Search for the cell housing the specified text and yield its [X, Y] center coordinate. 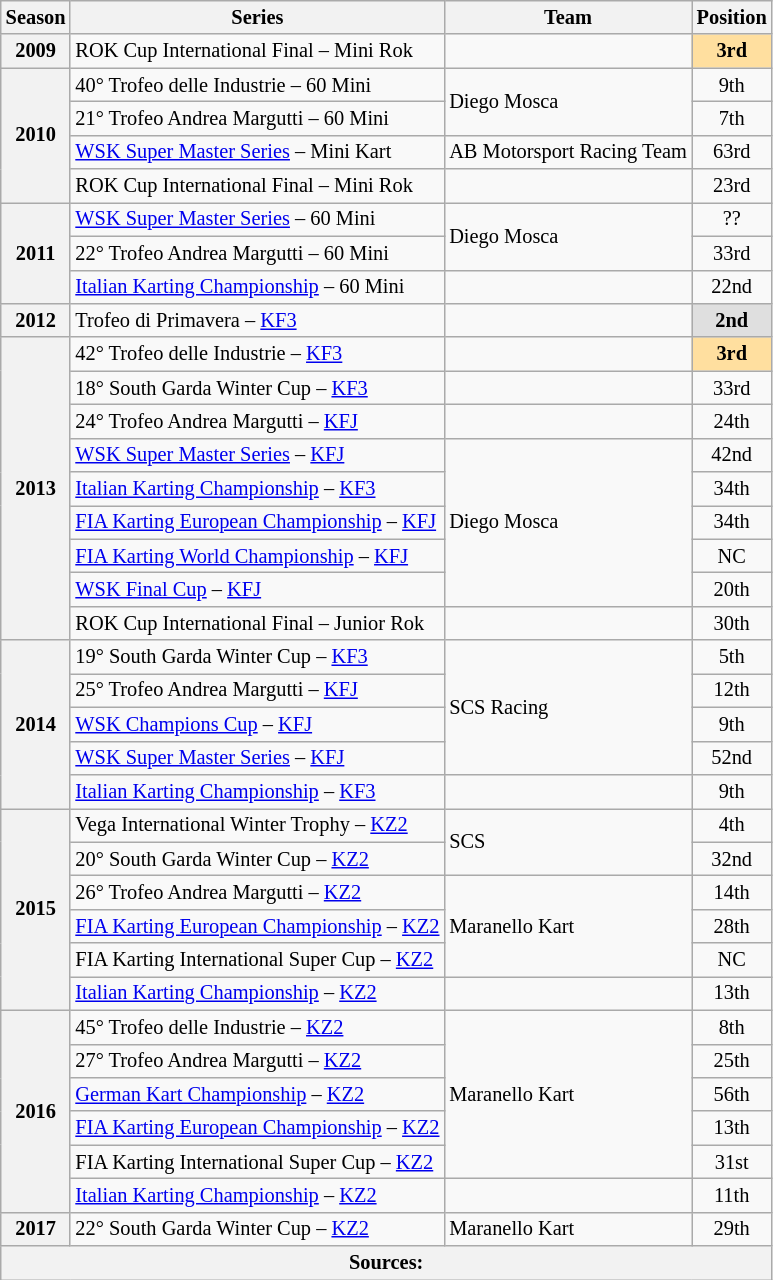
Trofeo di Primavera – KF3 [257, 320]
2012 [36, 320]
2014 [36, 724]
ROK Cup International Final – Junior Rok [257, 623]
?? [732, 219]
18° South Garda Winter Cup – KF3 [257, 388]
24° Trofeo Andrea Margutti – KFJ [257, 421]
52nd [732, 758]
2013 [36, 488]
5th [732, 657]
WSK Final Cup – KFJ [257, 589]
56th [732, 1094]
22nd [732, 287]
20° South Garda Winter Cup – KZ2 [257, 859]
Vega International Winter Trophy – KZ2 [257, 825]
FIA Karting World Championship – KFJ [257, 556]
2nd [732, 320]
11th [732, 1195]
Italian Karting Championship – 60 Mini [257, 287]
Team [568, 17]
2016 [36, 1111]
24th [732, 421]
25th [732, 1061]
FIA Karting European Championship – KFJ [257, 522]
32nd [732, 859]
SCS Racing [568, 708]
7th [732, 118]
45° Trofeo delle Industrie – KZ2 [257, 1027]
Series [257, 17]
22° South Garda Winter Cup – KZ2 [257, 1229]
WSK Super Master Series – 60 Mini [257, 219]
2017 [36, 1229]
2010 [36, 136]
2009 [36, 51]
2011 [36, 252]
4th [732, 825]
8th [732, 1027]
28th [732, 926]
14th [732, 892]
21° Trofeo Andrea Margutti – 60 Mini [257, 118]
Sources: [386, 1263]
27° Trofeo Andrea Margutti – KZ2 [257, 1061]
SCS [568, 842]
19° South Garda Winter Cup – KF3 [257, 657]
26° Trofeo Andrea Margutti – KZ2 [257, 892]
22° Trofeo Andrea Margutti – 60 Mini [257, 253]
AB Motorsport Racing Team [568, 152]
42° Trofeo delle Industrie – KF3 [257, 354]
42nd [732, 455]
31st [732, 1162]
Season [36, 17]
20th [732, 589]
German Kart Championship – KZ2 [257, 1094]
Position [732, 17]
29th [732, 1229]
30th [732, 623]
25° Trofeo Andrea Margutti – KFJ [257, 690]
WSK Super Master Series – Mini Kart [257, 152]
WSK Champions Cup – KFJ [257, 724]
2015 [36, 909]
40° Trofeo delle Industrie – 60 Mini [257, 85]
63rd [732, 152]
12th [732, 690]
23rd [732, 186]
